Determine the (x, y) coordinate at the center of the cell enclosing the given text.  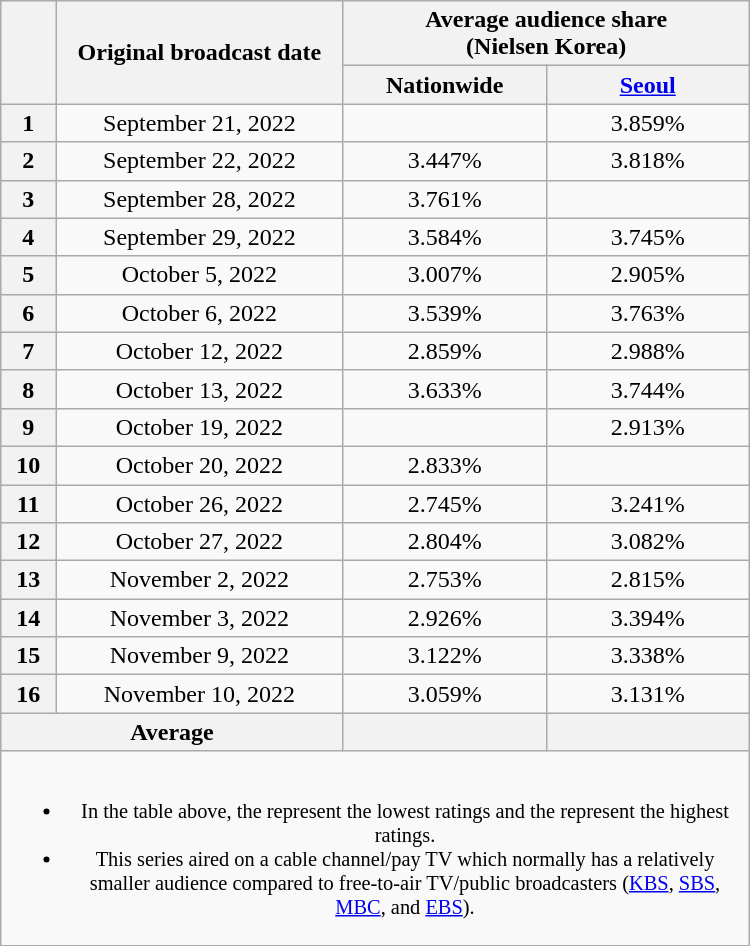
November 9, 2022 (200, 656)
14 (28, 618)
2.913% (648, 427)
September 21, 2022 (200, 123)
16 (28, 694)
3.338% (648, 656)
15 (28, 656)
9 (28, 427)
November 3, 2022 (200, 618)
October 19, 2022 (200, 427)
3.539% (444, 313)
2.815% (648, 580)
2.926% (444, 618)
11 (28, 503)
Original broadcast date (200, 52)
13 (28, 580)
5 (28, 275)
2.859% (444, 351)
3.584% (444, 237)
3.122% (444, 656)
2.804% (444, 542)
3.394% (648, 618)
4 (28, 237)
2.833% (444, 465)
2 (28, 161)
3.859% (648, 123)
7 (28, 351)
October 13, 2022 (200, 389)
October 5, 2022 (200, 275)
November 2, 2022 (200, 580)
12 (28, 542)
2.988% (648, 351)
8 (28, 389)
September 22, 2022 (200, 161)
3.633% (444, 389)
3.241% (648, 503)
September 29, 2022 (200, 237)
October 20, 2022 (200, 465)
Seoul (648, 85)
3.082% (648, 542)
Average (172, 732)
3.745% (648, 237)
3.131% (648, 694)
3.761% (444, 199)
September 28, 2022 (200, 199)
3.059% (444, 694)
2.753% (444, 580)
Nationwide (444, 85)
3.007% (444, 275)
October 12, 2022 (200, 351)
October 26, 2022 (200, 503)
6 (28, 313)
3 (28, 199)
October 27, 2022 (200, 542)
3.447% (444, 161)
3.744% (648, 389)
2.745% (444, 503)
1 (28, 123)
November 10, 2022 (200, 694)
3.763% (648, 313)
3.818% (648, 161)
Average audience share(Nielsen Korea) (546, 34)
10 (28, 465)
October 6, 2022 (200, 313)
2.905% (648, 275)
